Search for the cell housing the specified text and yield its [X, Y] center coordinate. 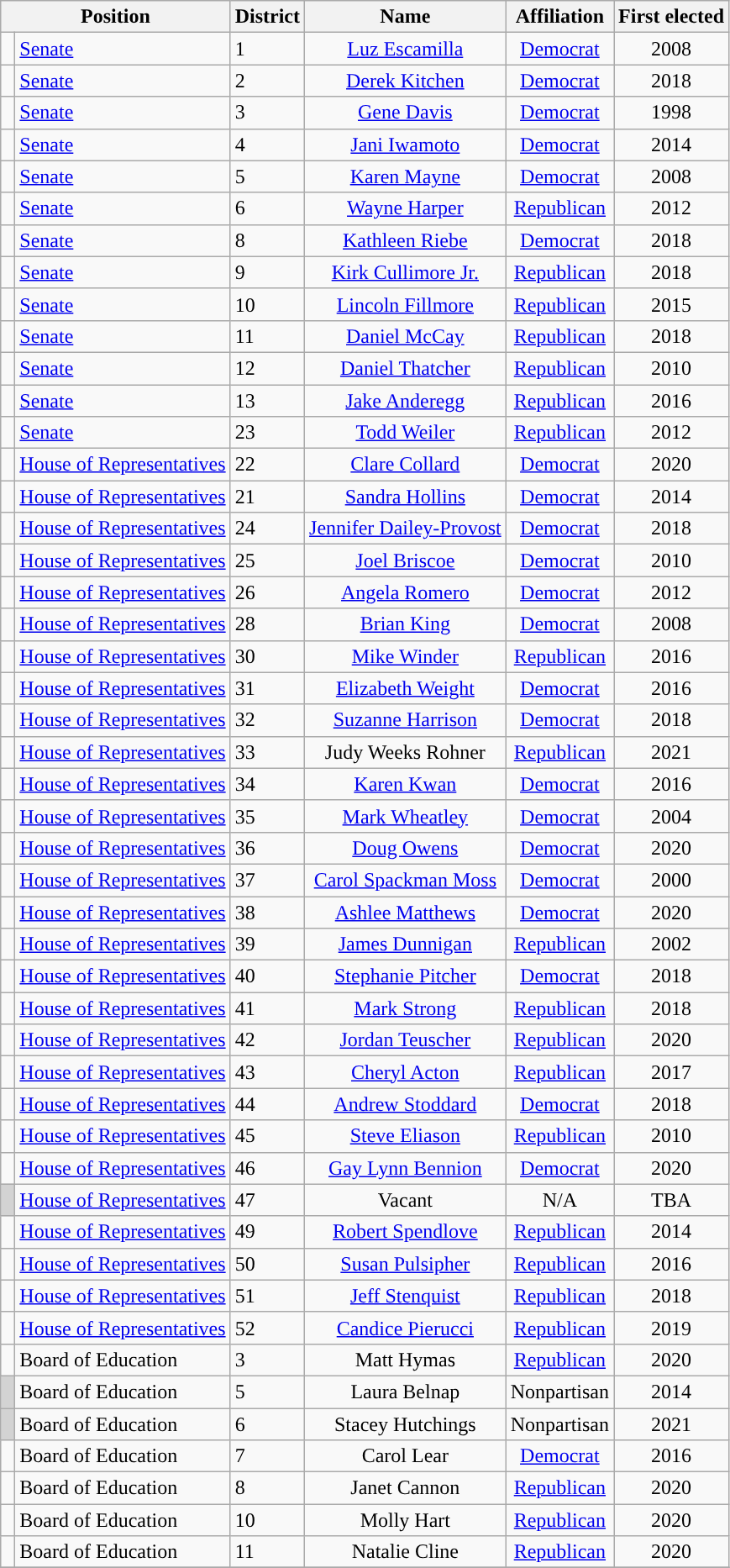
2004 [672, 816]
1998 [672, 113]
24 [267, 529]
13 [267, 401]
9 [267, 272]
Name [406, 17]
26 [267, 592]
4 [267, 145]
Doug Owens [406, 848]
41 [267, 1008]
39 [267, 944]
40 [267, 976]
1 [267, 49]
45 [267, 1136]
District [267, 17]
Joel Briscoe [406, 560]
2 [267, 81]
23 [267, 433]
Mark Strong [406, 1008]
28 [267, 624]
Judy Weeks Rohner [406, 752]
43 [267, 1072]
Vacant [406, 1200]
32 [267, 720]
Natalie Cline [406, 1552]
25 [267, 560]
Position [116, 17]
2002 [672, 944]
Suzanne Harrison [406, 720]
Candice Pierucci [406, 1328]
Elizabeth Weight [406, 688]
Andrew Stoddard [406, 1104]
Carol Lear [406, 1456]
21 [267, 497]
Mark Wheatley [406, 816]
Janet Cannon [406, 1488]
2015 [672, 304]
Angela Romero [406, 592]
Gay Lynn Bennion [406, 1168]
Affiliation [559, 17]
49 [267, 1232]
Stacey Hutchings [406, 1424]
2019 [672, 1328]
30 [267, 656]
Clare Collard [406, 465]
31 [267, 688]
44 [267, 1104]
Steve Eliason [406, 1136]
38 [267, 912]
N/A [559, 1200]
Kirk Cullimore Jr. [406, 272]
Laura Belnap [406, 1392]
22 [267, 465]
TBA [672, 1200]
Derek Kitchen [406, 81]
Molly Hart [406, 1520]
First elected [672, 17]
Daniel Thatcher [406, 368]
2017 [672, 1072]
Carol Spackman Moss [406, 880]
Lincoln Fillmore [406, 304]
Robert Spendlove [406, 1232]
Daniel McCay [406, 336]
2000 [672, 880]
37 [267, 880]
34 [267, 784]
47 [267, 1200]
Jeff Stenquist [406, 1296]
Cheryl Acton [406, 1072]
Jordan Teuscher [406, 1040]
Brian King [406, 624]
Jani Iwamoto [406, 145]
42 [267, 1040]
Karen Mayne [406, 176]
12 [267, 368]
Karen Kwan [406, 784]
52 [267, 1328]
46 [267, 1168]
51 [267, 1296]
Jennifer Dailey-Provost [406, 529]
Gene Davis [406, 113]
Ashlee Matthews [406, 912]
Jake Anderegg [406, 401]
Stephanie Pitcher [406, 976]
50 [267, 1264]
Susan Pulsipher [406, 1264]
35 [267, 816]
36 [267, 848]
Matt Hymas [406, 1360]
Luz Escamilla [406, 49]
Mike Winder [406, 656]
Todd Weiler [406, 433]
Sandra Hollins [406, 497]
33 [267, 752]
Wayne Harper [406, 208]
Kathleen Riebe [406, 240]
James Dunnigan [406, 944]
7 [267, 1456]
